Provide the [X, Y] coordinate of the cell's center where the given text is located.  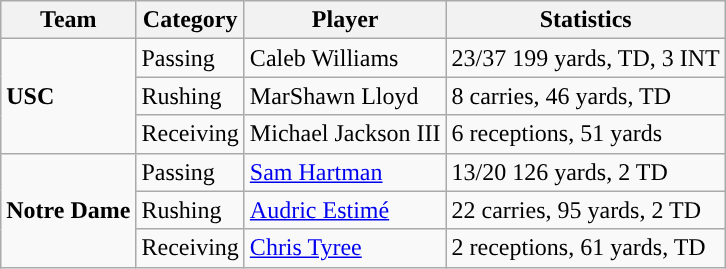
13/20 126 yards, 2 TD [586, 172]
6 receptions, 51 yards [586, 134]
Caleb Williams [345, 58]
Sam Hartman [345, 172]
Audric Estimé [345, 210]
Category [190, 20]
MarShawn Lloyd [345, 96]
Team [68, 20]
Notre Dame [68, 210]
Statistics [586, 20]
Michael Jackson III [345, 134]
Player [345, 20]
USC [68, 96]
22 carries, 95 yards, 2 TD [586, 210]
2 receptions, 61 yards, TD [586, 248]
23/37 199 yards, TD, 3 INT [586, 58]
8 carries, 46 yards, TD [586, 96]
Chris Tyree [345, 248]
